Scan for the cell matching the given text and deliver its [x, y] coordinate at center. 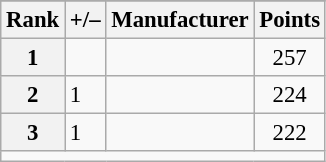
2 [33, 95]
222 [290, 133]
224 [290, 95]
Manufacturer [180, 20]
257 [290, 58]
3 [33, 133]
Points [290, 20]
+/– [86, 20]
Rank [33, 20]
